Locate the cell with the specified text and output its [X, Y] center coordinate. 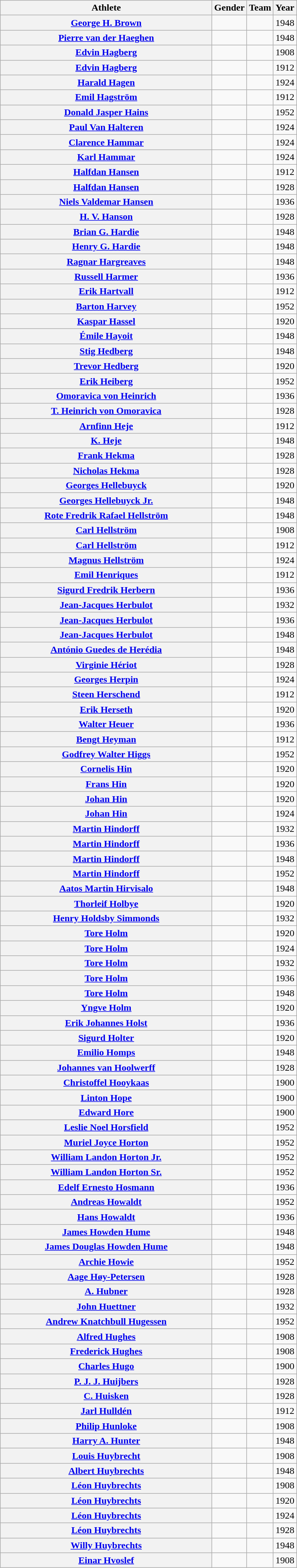
Yngve Holm [106, 1008]
Archie Howie [106, 1262]
Bengt Heyman [106, 739]
Nicholas Hekma [106, 471]
Erik Heiberg [106, 381]
P. J. J. Huijbers [106, 1381]
Muriel Joyce Horton [106, 1142]
Omoravica von Heinrich [106, 396]
Alfred Hughes [106, 1336]
Einar Hvoslef [106, 1560]
William Landon Horton Jr. [106, 1157]
Albert Huybrechts [106, 1471]
Hans Howaldt [106, 1217]
Emil Hagström [106, 97]
Emil Henriques [106, 575]
Barton Harvey [106, 306]
Leslie Noel Horsfield [106, 1127]
Frank Hekma [106, 456]
James Howden Hume [106, 1232]
Georges Herpin [106, 680]
Harry A. Hunter [106, 1441]
Aatos Martin Hirvisalo [106, 888]
Charles Hugo [106, 1366]
Johannes van Hoolwerff [106, 1068]
Henry G. Hardie [106, 247]
Erik Hartvall [106, 291]
Edelf Ernesto Hosmann [106, 1187]
Sigurd Fredrik Herbern [106, 590]
Emilio Homps [106, 1053]
António Guedes de Herédia [106, 649]
Jarl Hulldén [106, 1411]
George H. Brown [106, 23]
Cornelis Hin [106, 769]
Harald Hagen [106, 82]
John Huettner [106, 1306]
Stig Hedberg [106, 351]
Louis Huybrecht [106, 1456]
Gender [229, 8]
Brian G. Hardie [106, 232]
Erik Herseth [106, 709]
K. Heje [106, 441]
Linton Hope [106, 1097]
Frans Hin [106, 784]
H. V. Hanson [106, 217]
C. Huisken [106, 1396]
Athlete [106, 8]
Andreas Howaldt [106, 1202]
Arnfinn Heje [106, 426]
Godfrey Walter Higgs [106, 754]
Frederick Hughes [106, 1351]
Willy Huybrechts [106, 1545]
James Douglas Howden Hume [106, 1247]
Rote Fredrik Rafael Hellström [106, 515]
Trevor Hedberg [106, 366]
Philip Hunloke [106, 1426]
Donald Jasper Hains [106, 112]
Year [285, 8]
Andrew Knatchbull Hugessen [106, 1321]
Henry Holdsby Simmonds [106, 919]
William Landon Horton Sr. [106, 1172]
Aage Høy-Petersen [106, 1277]
Team [260, 8]
Émile Hayoit [106, 336]
Edward Hore [106, 1112]
Thorleif Holbye [106, 903]
Pierre van der Haeghen [106, 38]
Kaspar Hassel [106, 321]
Christoffel Hooykaas [106, 1082]
Clarence Hammar [106, 142]
Russell Harmer [106, 276]
Walter Heuer [106, 724]
Virginie Hériot [106, 665]
Paul Van Halteren [106, 127]
Georges Hellebuyck Jr. [106, 500]
Steen Herschend [106, 695]
Georges Hellebuyck [106, 486]
T. Heinrich von Omoravica [106, 411]
Erik Johannes Holst [106, 1023]
Magnus Hellström [106, 560]
A. Hubner [106, 1292]
Sigurd Holter [106, 1038]
Karl Hammar [106, 157]
Ragnar Hargreaves [106, 262]
Niels Valdemar Hansen [106, 202]
